Output the (X, Y) coordinate of the center of the cell containing the given text.  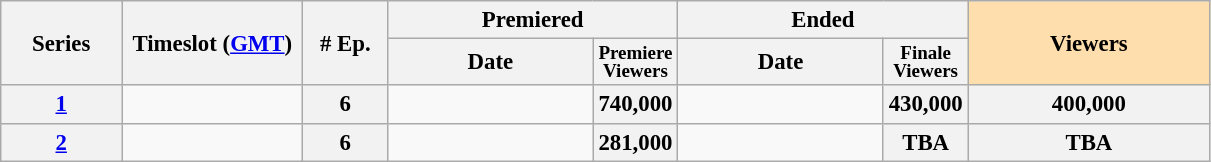
PremiereViewers (636, 62)
281,000 (636, 142)
400,000 (1089, 105)
Ended (823, 20)
FinaleViewers (926, 62)
Timeslot (GMT) (212, 44)
740,000 (636, 105)
1 (62, 105)
Premiered (533, 20)
430,000 (926, 105)
Series (62, 44)
2 (62, 142)
# Ep. (346, 44)
Viewers (1089, 44)
